Capture the cell that displays the provided text and extract its (x, y) central coordinate. 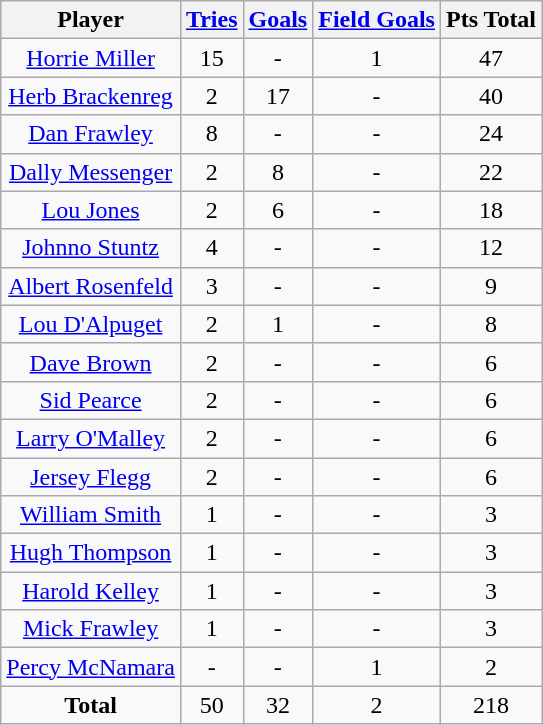
Sid Pearce (91, 400)
22 (490, 172)
32 (278, 705)
Goals (278, 20)
9 (490, 286)
Hugh Thompson (91, 553)
Johnno Stuntz (91, 248)
William Smith (91, 515)
Lou Jones (91, 210)
Harold Kelley (91, 591)
Dally Messenger (91, 172)
40 (490, 96)
18 (490, 210)
15 (212, 58)
Tries (212, 20)
24 (490, 134)
Percy McNamara (91, 667)
Dan Frawley (91, 134)
50 (212, 705)
Jersey Flegg (91, 477)
Pts Total (490, 20)
Lou D'Alpuget (91, 324)
12 (490, 248)
Albert Rosenfeld (91, 286)
Herb Brackenreg (91, 96)
Total (91, 705)
Player (91, 20)
4 (212, 248)
47 (490, 58)
Field Goals (377, 20)
17 (278, 96)
218 (490, 705)
Horrie Miller (91, 58)
Mick Frawley (91, 629)
Larry O'Malley (91, 438)
Dave Brown (91, 362)
